Locate the cell with the specified text and output its (X, Y) center coordinate. 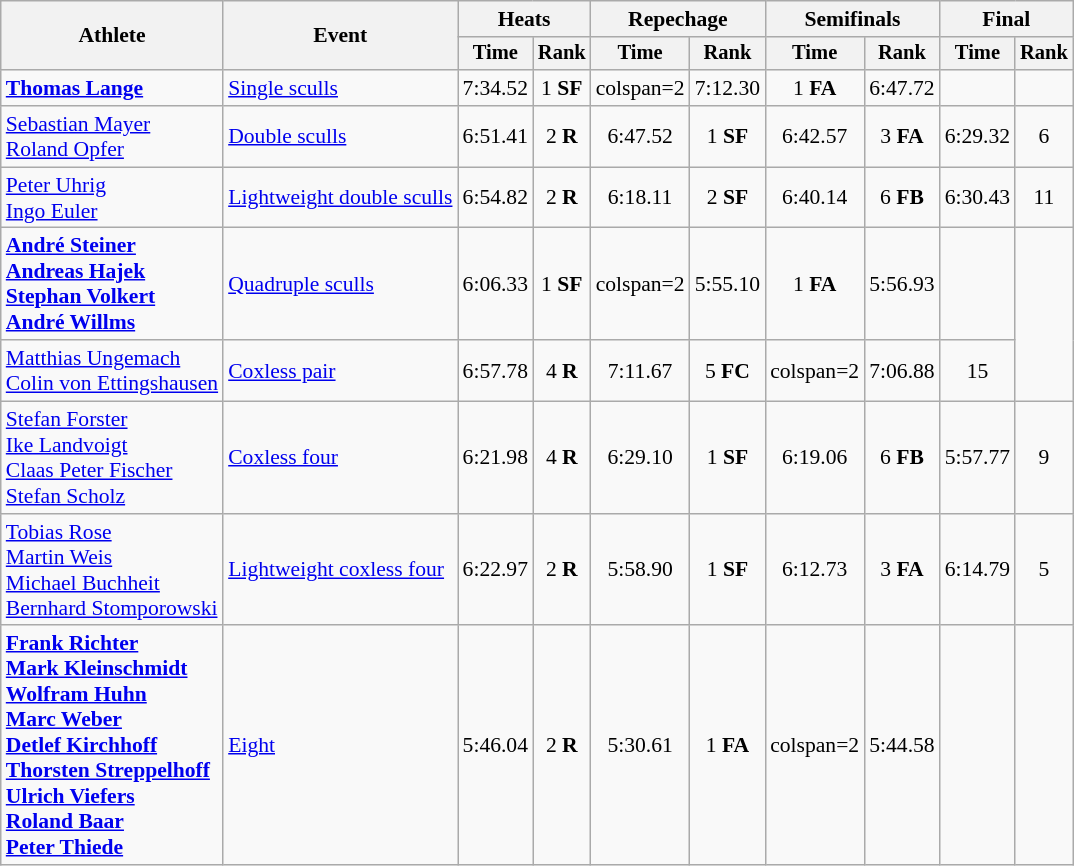
Lightweight double sculls (340, 198)
5 (1044, 570)
Final (1006, 19)
7:11.67 (640, 370)
5:55.10 (728, 284)
Tobias RoseMartin WeisMichael BuchheitBernhard Stomporowski (112, 570)
5:46.04 (496, 746)
Coxless four (340, 458)
Stefan ForsterIke LandvoigtClaas Peter FischerStefan Scholz (112, 458)
Single sculls (340, 88)
Athlete (112, 36)
5 FC (728, 370)
5:58.90 (640, 570)
5:56.93 (902, 284)
6:12.73 (814, 570)
6:47.52 (640, 136)
Repechage (678, 19)
6:14.79 (978, 570)
6:54.82 (496, 198)
15 (978, 370)
6:18.11 (640, 198)
Peter UhrigIngo Euler (112, 198)
Eight (340, 746)
Lightweight coxless four (340, 570)
6:06.33 (496, 284)
7:34.52 (496, 88)
6:29.32 (978, 136)
6 (1044, 136)
6:22.97 (496, 570)
5:44.58 (902, 746)
6:19.06 (814, 458)
Frank RichterMark KleinschmidtWolfram HuhnMarc WeberDetlef KirchhoffThorsten StreppelhoffUlrich ViefersRoland BaarPeter Thiede (112, 746)
6:42.57 (814, 136)
Coxless pair (340, 370)
5:30.61 (640, 746)
6:30.43 (978, 198)
6:51.41 (496, 136)
5:57.77 (978, 458)
7:12.30 (728, 88)
6:21.98 (496, 458)
7:06.88 (902, 370)
Sebastian MayerRoland Opfer (112, 136)
9 (1044, 458)
6:40.14 (814, 198)
2 SF (728, 198)
6:57.78 (496, 370)
Heats (524, 19)
6:29.10 (640, 458)
Semifinals (852, 19)
11 (1044, 198)
Double sculls (340, 136)
Thomas Lange (112, 88)
Quadruple sculls (340, 284)
6:47.72 (902, 88)
Event (340, 36)
Matthias UngemachColin von Ettingshausen (112, 370)
André SteinerAndreas HajekStephan VolkertAndré Willms (112, 284)
